For the text-containing cell, return its midpoint in (X, Y) coordinate format. 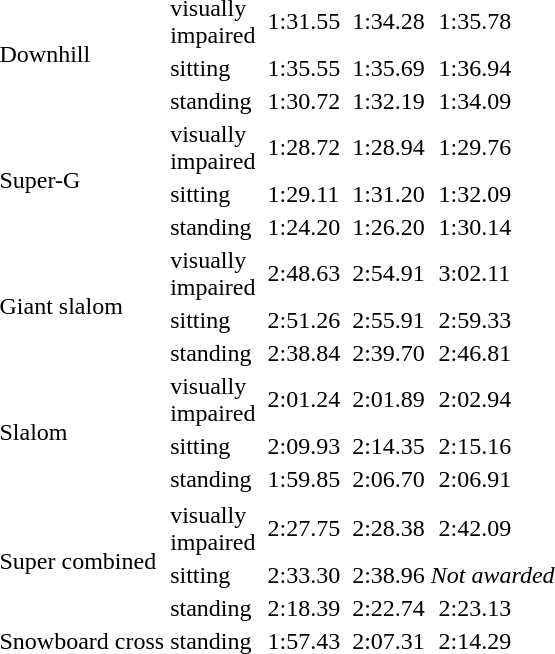
2:33.30 (304, 575)
2:01.24 (304, 400)
1:30.72 (304, 101)
1:32.19 (389, 101)
2:28.38 (389, 528)
1:35.55 (304, 68)
2:06.70 (389, 479)
2:48.63 (304, 274)
1:35.69 (389, 68)
2:38.84 (304, 353)
2:38.96 (389, 575)
1:24.20 (304, 227)
2:01.89 (389, 400)
2:18.39 (304, 608)
2:14.35 (389, 446)
1:28.94 (389, 148)
2:27.75 (304, 528)
2:51.26 (304, 320)
1:29.11 (304, 194)
1:28.72 (304, 148)
1:31.20 (389, 194)
2:09.93 (304, 446)
1:59.85 (304, 479)
2:55.91 (389, 320)
1:26.20 (389, 227)
2:39.70 (389, 353)
2:22.74 (389, 608)
2:54.91 (389, 274)
